Find where the given text appears and provide that cell's center as (X, Y) coordinate. 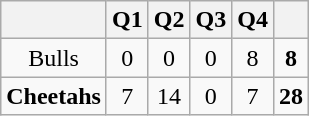
Q3 (211, 20)
28 (290, 96)
14 (169, 96)
Q2 (169, 20)
Q1 (127, 20)
Bulls (54, 58)
Cheetahs (54, 96)
Q4 (253, 20)
